Locate the cell with the specified text and output its (x, y) center coordinate. 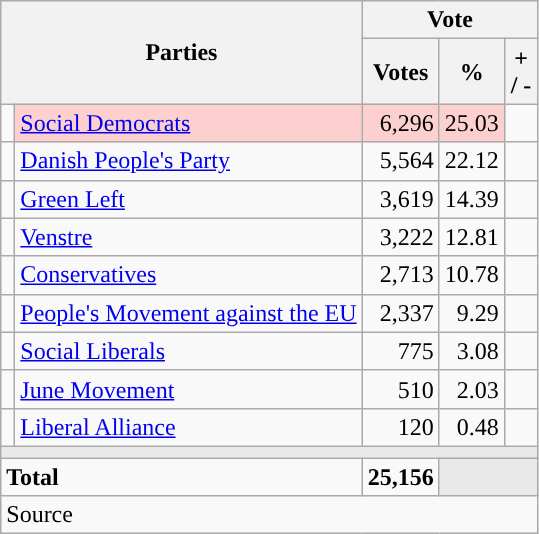
Vote (450, 20)
Total (182, 477)
3.08 (472, 351)
6,296 (400, 123)
People's Movement against the EU (188, 313)
3,222 (400, 237)
120 (400, 427)
3,619 (400, 199)
Danish People's Party (188, 161)
Social Democrats (188, 123)
June Movement (188, 389)
Source (270, 515)
% (472, 72)
0.48 (472, 427)
5,564 (400, 161)
2,713 (400, 275)
2.03 (472, 389)
9.29 (472, 313)
22.12 (472, 161)
Conservatives (188, 275)
Social Liberals (188, 351)
10.78 (472, 275)
14.39 (472, 199)
Green Left (188, 199)
Votes (400, 72)
Venstre (188, 237)
Parties (182, 52)
Liberal Alliance (188, 427)
12.81 (472, 237)
25.03 (472, 123)
510 (400, 389)
2,337 (400, 313)
25,156 (400, 477)
+ / - (521, 72)
775 (400, 351)
